From the cell containing the given text, extract its center point as [X, Y] coordinate. 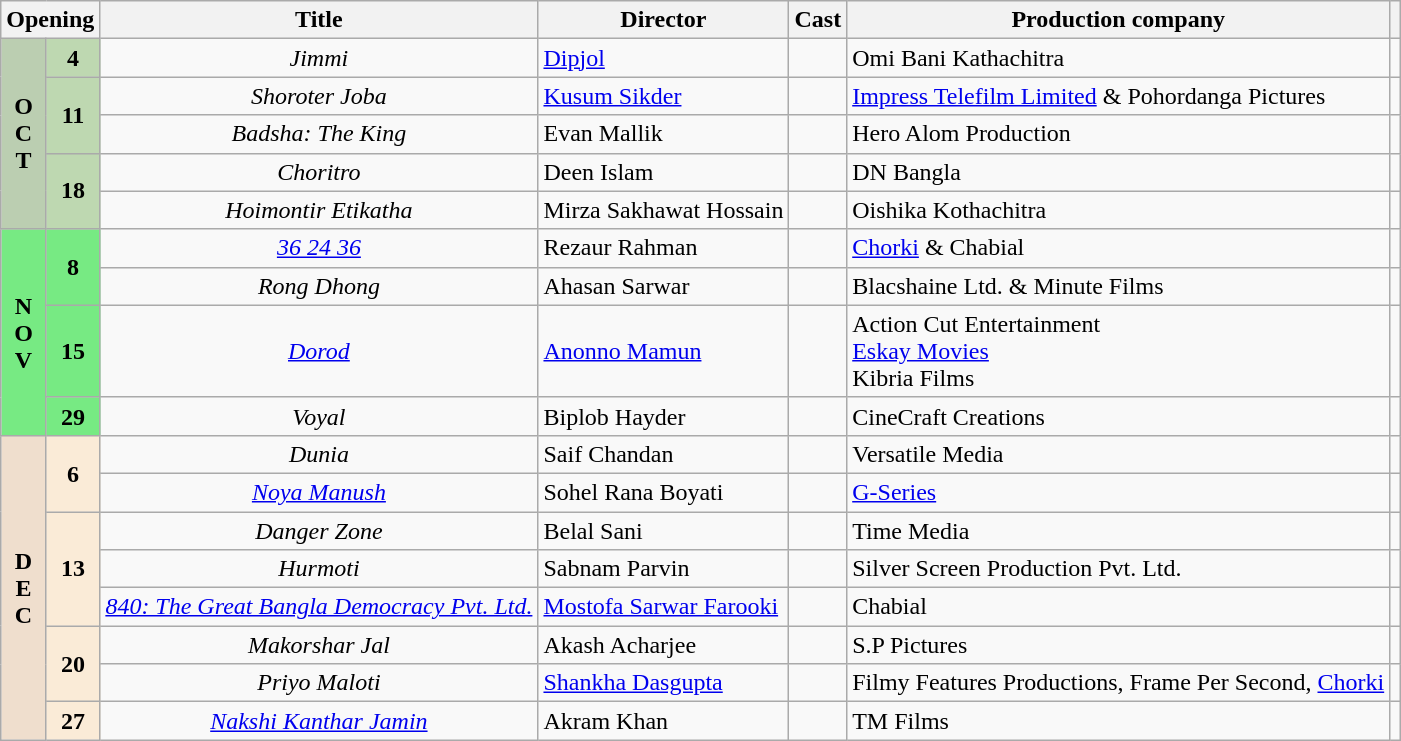
840: The Great Bangla Democracy Pvt. Ltd. [319, 607]
Dipjol [664, 58]
S.P Pictures [1118, 645]
6 [73, 473]
NOV [24, 332]
Badsha: The King [319, 134]
Director [664, 20]
Dunia [319, 454]
Rong Dhong [319, 286]
8 [73, 267]
Dorod [319, 351]
Oishika Kothachitra [1118, 210]
Time Media [1118, 531]
Hurmoti [319, 569]
Biplob Hayder [664, 416]
Akram Khan [664, 721]
Shankha Dasgupta [664, 683]
Noya Manush [319, 492]
Nakshi Kanthar Jamin [319, 721]
Chorki & Chabial [1118, 248]
Impress Telefilm Limited & Pohordanga Pictures [1118, 96]
Production company [1118, 20]
Ahasan Sarwar [664, 286]
Rezaur Rahman [664, 248]
11 [73, 115]
15 [73, 351]
36 24 36 [319, 248]
Silver Screen Production Pvt. Ltd. [1118, 569]
Title [319, 20]
Filmy Features Productions, Frame Per Second, Chorki [1118, 683]
Mostofa Sarwar Farooki [664, 607]
29 [73, 416]
Anonno Mamun [664, 351]
DEC [24, 587]
G-Series [1118, 492]
Omi Bani Kathachitra [1118, 58]
Choritro [319, 172]
Jimmi [319, 58]
Makorshar Jal [319, 645]
Kusum Sikder [664, 96]
Belal Sani [664, 531]
Opening [50, 20]
Action Cut EntertainmentEskay MoviesKibria Films [1118, 351]
OCT [24, 134]
4 [73, 58]
18 [73, 191]
Cast [818, 20]
Hero Alom Production [1118, 134]
Sohel Rana Boyati [664, 492]
Chabial [1118, 607]
Evan Mallik [664, 134]
Hoimontir Etikatha [319, 210]
Deen Islam [664, 172]
20 [73, 664]
TM Films [1118, 721]
13 [73, 569]
Shoroter Joba [319, 96]
Danger Zone [319, 531]
Priyo Maloti [319, 683]
DN Bangla [1118, 172]
Saif Chandan [664, 454]
CineCraft Creations [1118, 416]
Sabnam Parvin [664, 569]
Mirza Sakhawat Hossain [664, 210]
Versatile Media [1118, 454]
Blacshaine Ltd. & Minute Films [1118, 286]
Voyal [319, 416]
Akash Acharjee [664, 645]
27 [73, 721]
